Find where the given text appears and provide that cell's center as (x, y) coordinate. 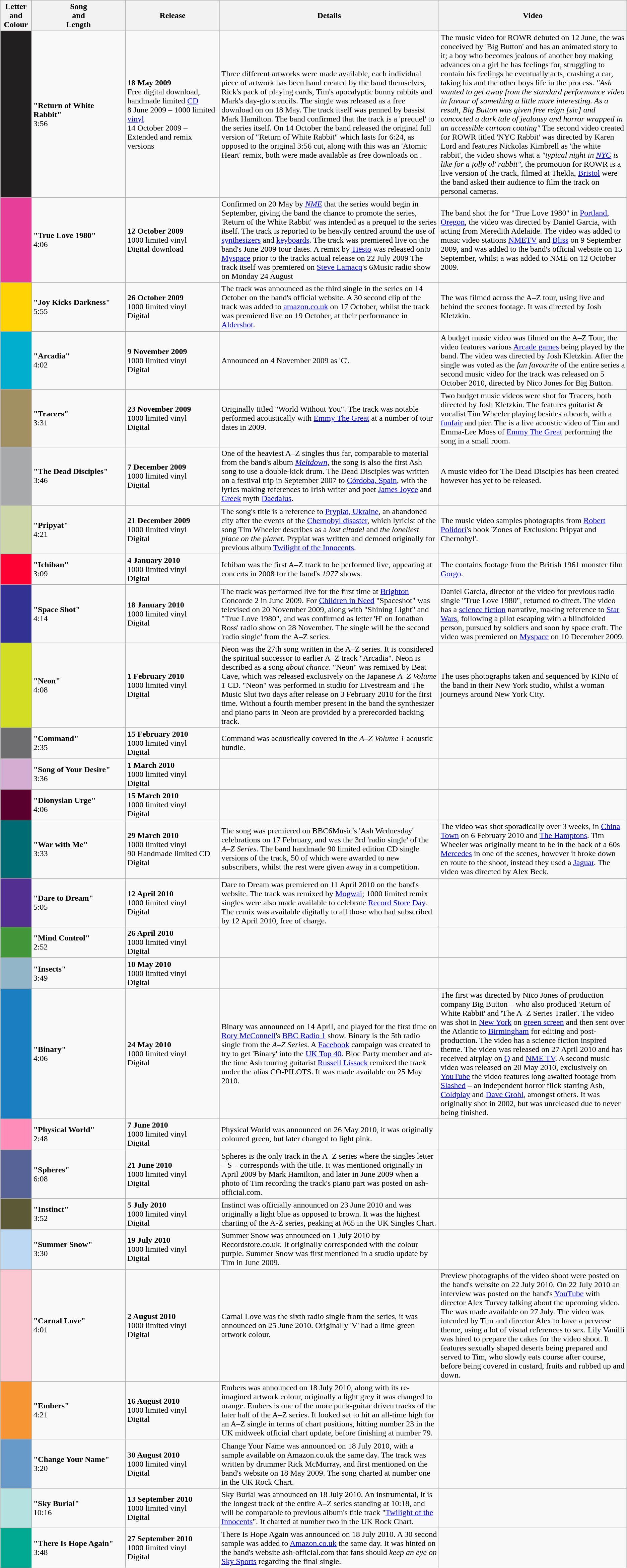
19 July 20101000 limited vinylDigital (173, 1249)
18 January 20101000 limited vinylDigital (173, 614)
"Embers"4:21 (78, 1410)
"Ichiban"3:09 (78, 569)
13 September 20101000 limited vinylDigital (173, 1508)
"War with Me"3:33 (78, 849)
27 September 20101000 limited vinylDigital (173, 1548)
"Neon"4:08 (78, 685)
Ichiban was the first A–Z track to be performed live, appearing at concerts in 2008 for the band's 1977 shows. (329, 569)
"Song of Your Desire"3:36 (78, 774)
"Change Your Name"3:20 (78, 1464)
Command was acoustically covered in the A–Z Volume 1 acoustic bundle. (329, 743)
"Command"2:35 (78, 743)
"Dionysian Urge"4:06 (78, 805)
15 February 20101000 limited vinylDigital (173, 743)
4 January 20101000 limited vinylDigital (173, 569)
Carnal Love was the sixth radio single from the series, it was announced on 25 June 2010. Originally 'V' had a lime-green artwork colour. (329, 1325)
"Instinct"3:52 (78, 1214)
26 October 20091000 limited vinylDigital (173, 307)
2 August 20101000 limited vinylDigital (173, 1325)
1 March 20101000 limited vinylDigital (173, 774)
"Physical World"2:48 (78, 1134)
"True Love 1980"4:06 (78, 240)
Announced on 4 November 2009 as 'C'. (329, 360)
Physical World was announced on 26 May 2010, it was originally coloured green, but later changed to light pink. (329, 1134)
The music video samples photographs from Robert Polidori's book 'Zones of Exclusion: Pripyat and Chernobyl'. (533, 529)
"Carnal Love"4:01 (78, 1325)
"Sky Burial"10:16 (78, 1508)
"Binary"4:06 (78, 1054)
A music video for The Dead Disciples has been created however has yet to be released. (533, 476)
"Space Shot"4:14 (78, 614)
The uses photographs taken and sequenced by KINo of the band in their New York studio, whilst a woman journeys around New York City. (533, 685)
26 April 20101000 limited vinylDigital (173, 942)
Video (533, 16)
Details (329, 16)
29 March 20101000 limited vinyl90 Handmade limited CDDigital (173, 849)
18 May 2009Free digital download, handmade limited CD8 June 2009 – 1000 limited vinyl14 October 2009 – Extended and remix versions (173, 114)
SongandLength (78, 16)
16 August 20101000 limited vinylDigital (173, 1410)
"Spheres"6:08 (78, 1174)
The contains footage from the British 1961 monster film Gorgo. (533, 569)
21 June 20101000 limited vinylDigital (173, 1174)
"The Dead Disciples"3:46 (78, 476)
"Return of White Rabbit"3:56 (78, 114)
"Tracers"3:31 (78, 418)
The was filmed across the A–Z tour, using live and behind the scenes footage. It was directed by Josh Kletzkin. (533, 307)
1 February 20101000 limited vinylDigital (173, 685)
9 November 20091000 limited vinylDigital (173, 360)
"Joy Kicks Darkness"5:55 (78, 307)
10 May 20101000 limited vinylDigital (173, 973)
7 December 20091000 limited vinylDigital (173, 476)
"Mind Control"2:52 (78, 942)
"Arcadia"4:02 (78, 360)
LetterandColour (16, 16)
"Insects"3:49 (78, 973)
"Summer Snow"3:30 (78, 1249)
24 May 20101000 limited vinylDigital (173, 1054)
"Pripyat"4:21 (78, 529)
5 July 20101000 limited vinylDigital (173, 1214)
12 April 20101000 limited vinylDigital (173, 903)
"There Is Hope Again"3:48 (78, 1548)
"Dare to Dream"5:05 (78, 903)
Originally titled "World Without You". The track was notable performed acoustically with Emmy The Great at a number of tour dates in 2009. (329, 418)
23 November 20091000 limited vinylDigital (173, 418)
7 June 20101000 limited vinylDigital (173, 1134)
Release (173, 16)
30 August 20101000 limited vinylDigital (173, 1464)
15 March 20101000 limited vinylDigital (173, 805)
21 December 20091000 limited vinylDigital (173, 529)
12 October 20091000 limited vinylDigital download (173, 240)
